Extract the [x, y] coordinate from the center of the cell holding the provided text.  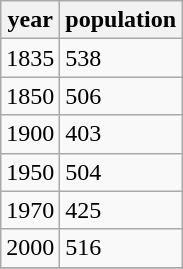
1970 [30, 210]
403 [121, 134]
506 [121, 96]
1850 [30, 96]
1835 [30, 58]
2000 [30, 248]
516 [121, 248]
1900 [30, 134]
year [30, 20]
1950 [30, 172]
504 [121, 172]
538 [121, 58]
population [121, 20]
425 [121, 210]
